Determine the (x, y) coordinate at the center of the cell enclosing the given text.  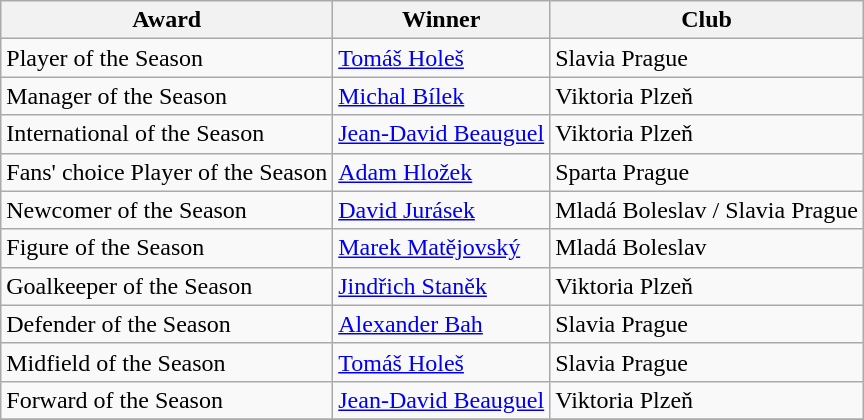
Midfield of the Season (167, 362)
Manager of the Season (167, 96)
Fans' choice Player of the Season (167, 172)
Alexander Bah (442, 324)
Mladá Boleslav (707, 248)
Sparta Prague (707, 172)
Figure of the Season (167, 248)
Goalkeeper of the Season (167, 286)
Newcomer of the Season (167, 210)
Defender of the Season (167, 324)
Club (707, 20)
Winner (442, 20)
Forward of the Season (167, 400)
Mladá Boleslav / Slavia Prague (707, 210)
Player of the Season (167, 58)
Adam Hložek (442, 172)
Jindřich Staněk (442, 286)
Michal Bílek (442, 96)
International of the Season (167, 134)
Award (167, 20)
Marek Matějovský (442, 248)
David Jurásek (442, 210)
